Detect which cell encompasses the target text, then output its [X, Y] center coordinate. 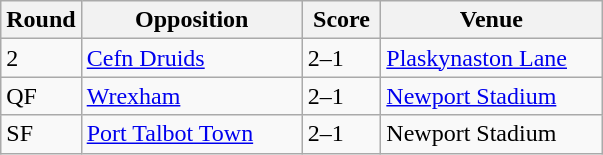
Venue [492, 20]
Port Talbot Town [192, 134]
Score [342, 20]
Cefn Druids [192, 58]
QF [41, 96]
Wrexham [192, 96]
Opposition [192, 20]
2 [41, 58]
Round [41, 20]
SF [41, 134]
Plaskynaston Lane [492, 58]
